Output the (x, y) coordinate of the center of the cell containing the given text.  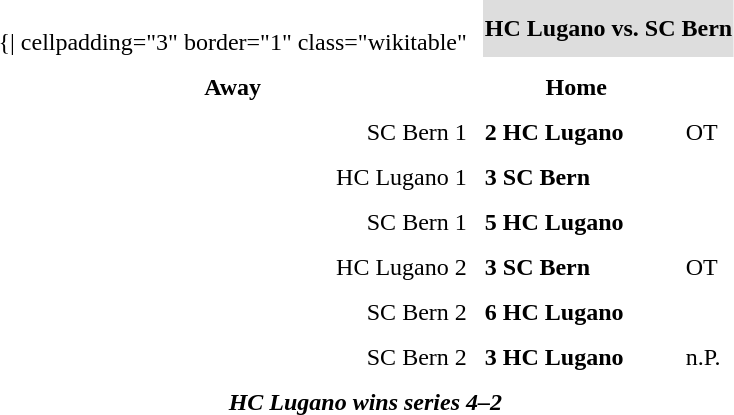
3 HC Lugano (576, 357)
Home (576, 87)
HC Lugano vs. SC Bern (608, 28)
2 HC Lugano (576, 132)
5 HC Lugano (576, 222)
6 HC Lugano (576, 312)
n.P. (708, 357)
